Provide the (x, y) coordinate of the cell's center where the given text is located.  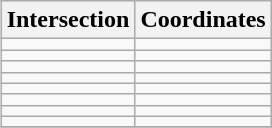
Coordinates (203, 20)
Intersection (68, 20)
